Provide the (X, Y) coordinate of the cell's center where the given text is located.  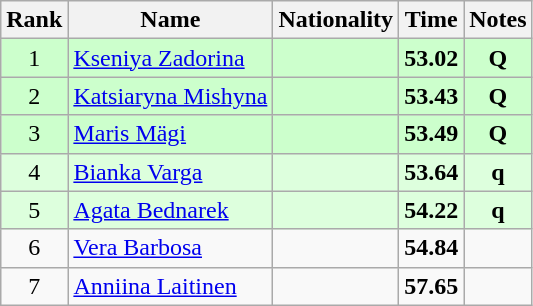
Name (170, 20)
53.02 (432, 58)
2 (34, 96)
7 (34, 286)
5 (34, 210)
Katsiaryna Mishyna (170, 96)
Notes (498, 20)
3 (34, 134)
Kseniya Zadorina (170, 58)
Vera Barbosa (170, 248)
54.22 (432, 210)
Time (432, 20)
4 (34, 172)
57.65 (432, 286)
53.64 (432, 172)
6 (34, 248)
53.43 (432, 96)
Maris Mägi (170, 134)
54.84 (432, 248)
Agata Bednarek (170, 210)
1 (34, 58)
Anniina Laitinen (170, 286)
Rank (34, 20)
Bianka Varga (170, 172)
53.49 (432, 134)
Nationality (336, 20)
